Detect which cell encompasses the target text, then output its [X, Y] center coordinate. 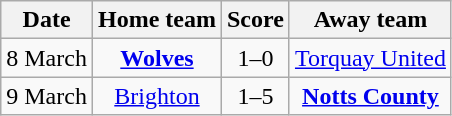
Torquay United [370, 58]
Away team [370, 20]
Home team [156, 20]
Date [47, 20]
Score [255, 20]
1–0 [255, 58]
1–5 [255, 96]
8 March [47, 58]
Brighton [156, 96]
Wolves [156, 58]
9 March [47, 96]
Notts County [370, 96]
